Determine the [x, y] coordinate at the center of the cell enclosing the given text.  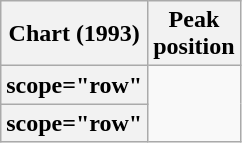
Chart (1993) [74, 34]
Peakposition [194, 34]
